Identify which cell holds the provided text, then report its (X, Y) central coordinate. 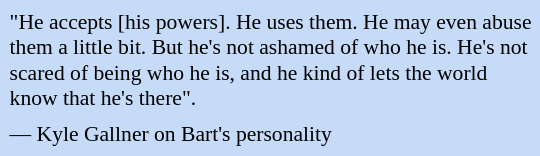
— Kyle Gallner on Bart's personality (270, 134)
